Return the [X, Y] coordinate for the center point of the cell that contains the specified text.  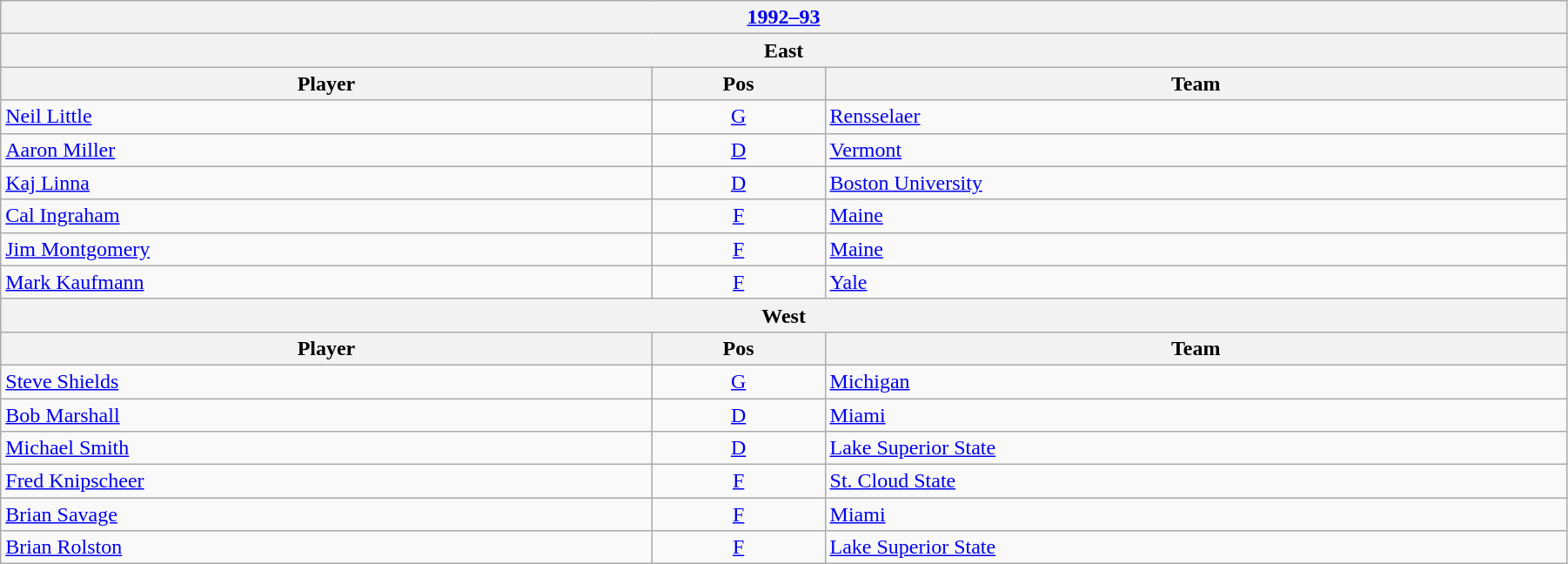
Brian Savage [326, 514]
St. Cloud State [1196, 481]
Michigan [1196, 381]
Mark Kaufmann [326, 282]
West [784, 315]
Vermont [1196, 150]
Neil Little [326, 117]
Brian Rolston [326, 547]
Rensselaer [1196, 117]
Jim Montgomery [326, 249]
Cal Ingraham [326, 216]
Michael Smith [326, 448]
1992–93 [784, 17]
Yale [1196, 282]
Boston University [1196, 183]
East [784, 50]
Aaron Miller [326, 150]
Bob Marshall [326, 415]
Fred Knipscheer [326, 481]
Steve Shields [326, 381]
Kaj Linna [326, 183]
